Output the [X, Y] coordinate of the center of the cell containing the given text.  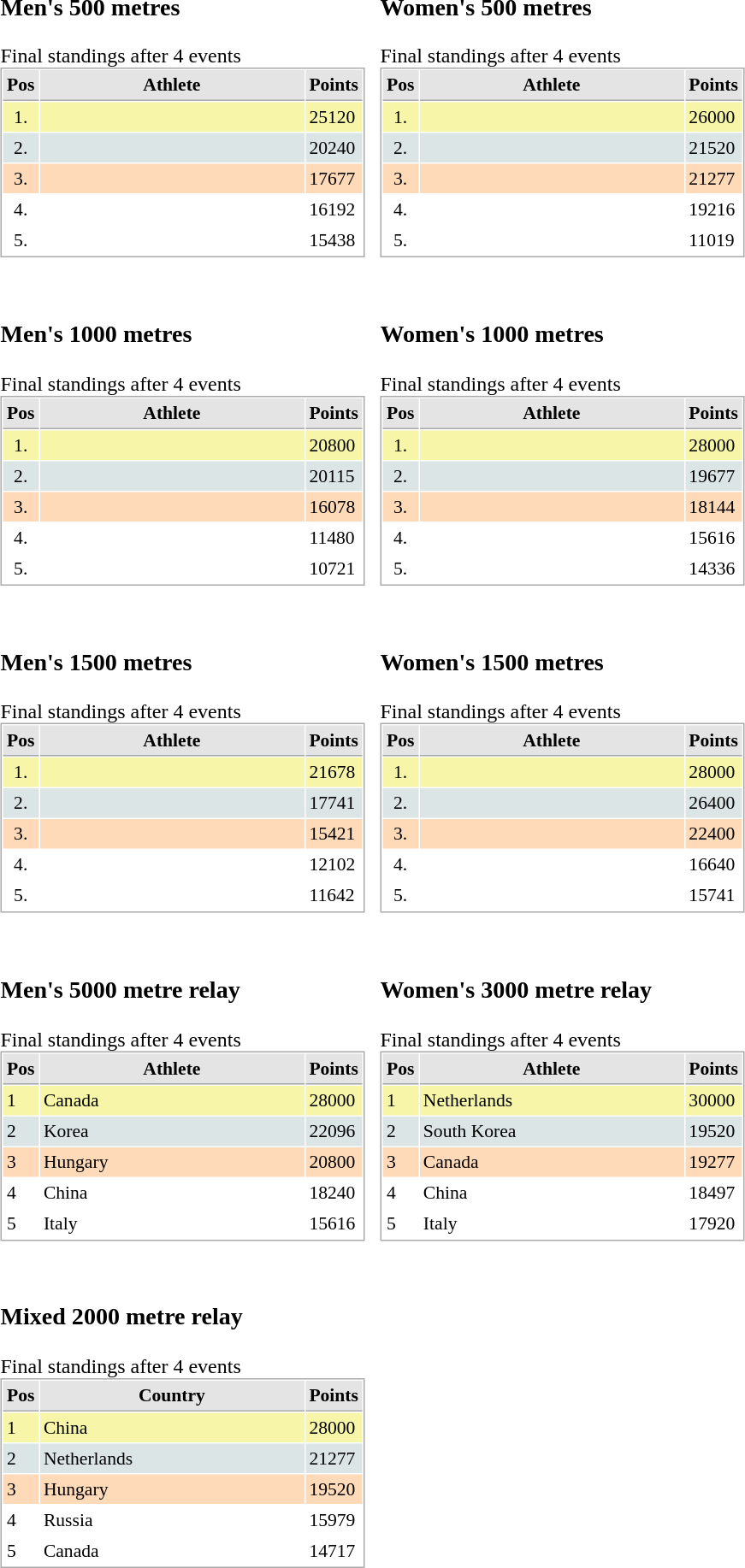
30000 [713, 1100]
21678 [334, 772]
16192 [334, 209]
18240 [334, 1193]
14336 [713, 568]
15741 [713, 895]
17741 [334, 803]
12102 [334, 864]
16078 [334, 506]
10721 [334, 568]
19216 [713, 209]
20240 [334, 148]
26400 [713, 803]
Russia [171, 1520]
18144 [713, 506]
17677 [334, 179]
18497 [713, 1193]
20115 [334, 475]
22400 [713, 834]
Country [171, 1396]
16640 [713, 864]
26000 [713, 117]
17920 [713, 1223]
19277 [713, 1162]
15421 [334, 834]
19677 [713, 475]
15438 [334, 240]
11019 [713, 240]
11642 [334, 895]
Korea [171, 1131]
22096 [334, 1131]
15979 [334, 1520]
25120 [334, 117]
11480 [334, 537]
21520 [713, 148]
South Korea [551, 1131]
14717 [334, 1551]
